Detect which cell encompasses the target text, then output its [X, Y] center coordinate. 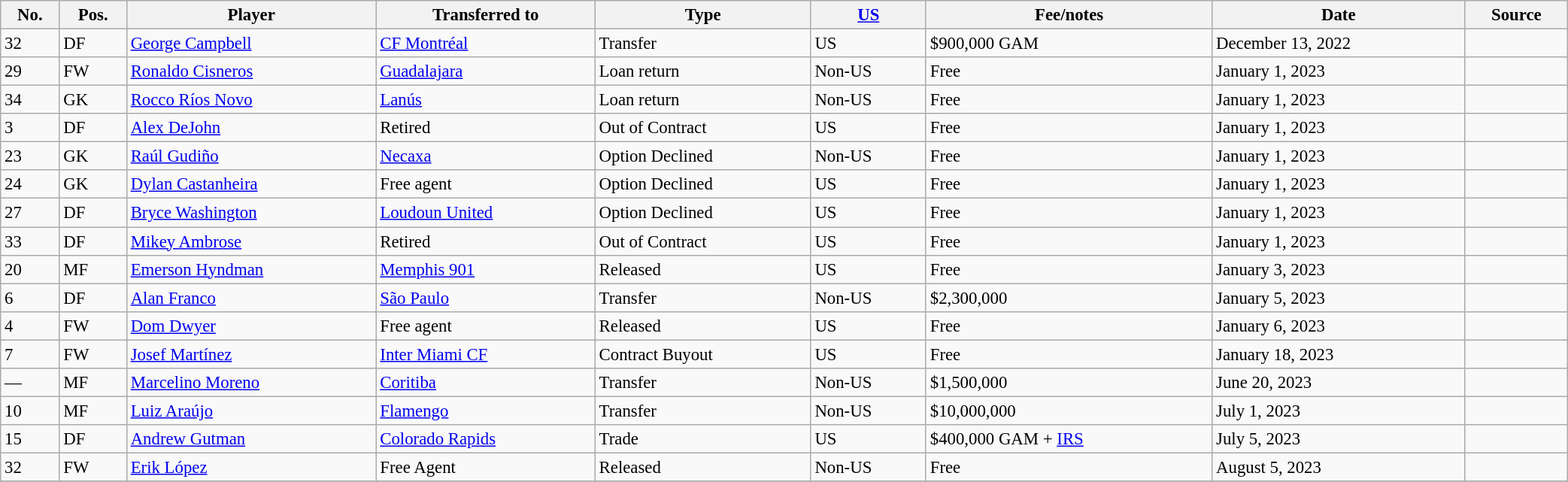
— [30, 383]
Inter Miami CF [486, 354]
$2,300,000 [1069, 298]
Memphis 901 [486, 269]
6 [30, 298]
27 [30, 213]
August 5, 2023 [1339, 467]
July 5, 2023 [1339, 439]
Colorado Rapids [486, 439]
$400,000 GAM + IRS [1069, 439]
Trade [702, 439]
Emerson Hyndman [251, 269]
January 3, 2023 [1339, 269]
São Paulo [486, 298]
Alan Franco [251, 298]
Pos. [93, 15]
23 [30, 156]
January 5, 2023 [1339, 298]
Luiz Araújo [251, 411]
January 6, 2023 [1339, 326]
Source [1516, 15]
Guadalajara [486, 71]
December 13, 2022 [1339, 44]
Flamengo [486, 411]
10 [30, 411]
George Campbell [251, 44]
Raúl Gudiño [251, 156]
Erik López [251, 467]
$10,000,000 [1069, 411]
Bryce Washington [251, 213]
Dylan Castanheira [251, 184]
15 [30, 439]
20 [30, 269]
Andrew Gutman [251, 439]
Marcelino Moreno [251, 383]
7 [30, 354]
Free Agent [486, 467]
Coritiba [486, 383]
Type [702, 15]
Dom Dwyer [251, 326]
$900,000 GAM [1069, 44]
Lanús [486, 100]
4 [30, 326]
Player [251, 15]
Josef Martínez [251, 354]
Date [1339, 15]
Rocco Ríos Novo [251, 100]
CF Montréal [486, 44]
$1,500,000 [1069, 383]
Transferred to [486, 15]
Loudoun United [486, 213]
29 [30, 71]
January 18, 2023 [1339, 354]
Necaxa [486, 156]
No. [30, 15]
June 20, 2023 [1339, 383]
34 [30, 100]
Contract Buyout [702, 354]
July 1, 2023 [1339, 411]
3 [30, 128]
24 [30, 184]
Alex DeJohn [251, 128]
Fee/notes [1069, 15]
Ronaldo Cisneros [251, 71]
33 [30, 241]
Mikey Ambrose [251, 241]
